Return the (x, y) coordinate for the center point of the cell that contains the specified text.  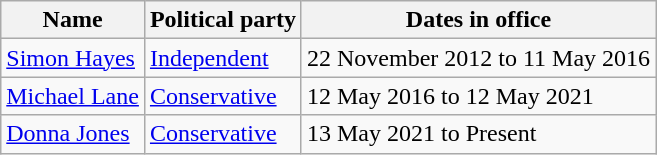
Dates in office (478, 20)
Donna Jones (73, 134)
Simon Hayes (73, 58)
12 May 2016 to 12 May 2021 (478, 96)
22 November 2012 to 11 May 2016 (478, 58)
Michael Lane (73, 96)
Independent (222, 58)
Name (73, 20)
13 May 2021 to Present (478, 134)
Political party (222, 20)
